For the text-containing cell, return its midpoint in (X, Y) coordinate format. 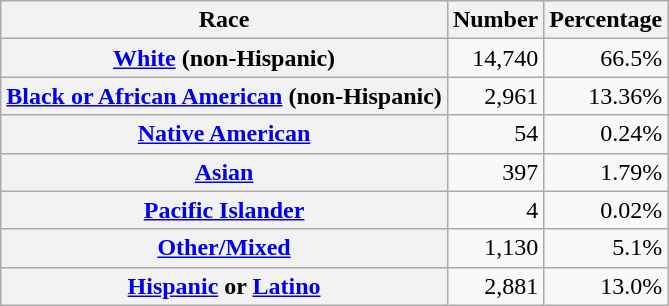
Number (495, 20)
2,961 (495, 96)
Race (224, 20)
Pacific Islander (224, 210)
66.5% (606, 58)
5.1% (606, 248)
Hispanic or Latino (224, 286)
4 (495, 210)
54 (495, 134)
397 (495, 172)
Asian (224, 172)
Black or African American (non-Hispanic) (224, 96)
1,130 (495, 248)
0.24% (606, 134)
14,740 (495, 58)
Percentage (606, 20)
0.02% (606, 210)
Other/Mixed (224, 248)
13.36% (606, 96)
13.0% (606, 286)
1.79% (606, 172)
White (non-Hispanic) (224, 58)
2,881 (495, 286)
Native American (224, 134)
